Capture the cell that displays the provided text and extract its (x, y) central coordinate. 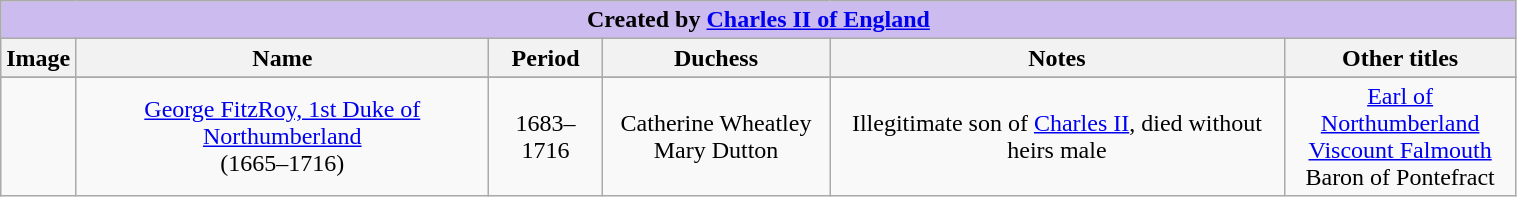
Image (38, 58)
Period (546, 58)
Illegitimate son of Charles II, died without heirs male (1058, 136)
Earl of NorthumberlandViscount FalmouthBaron of Pontefract (1400, 136)
Created by Charles II of England (758, 20)
1683–1716 (546, 136)
Catherine WheatleyMary Dutton (716, 136)
Name (282, 58)
George FitzRoy, 1st Duke of Northumberland(1665–1716) (282, 136)
Notes (1058, 58)
Other titles (1400, 58)
Duchess (716, 58)
